For the text-containing cell, return its midpoint in [x, y] coordinate format. 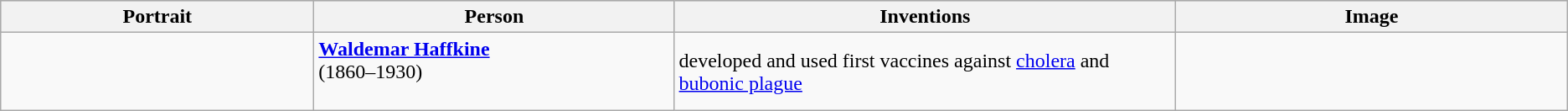
Portrait [157, 17]
Waldemar Haffkine (1860–1930) [494, 71]
Inventions [925, 17]
developed and used first vaccines against cholera and bubonic plague [925, 71]
Image [1372, 17]
Person [494, 17]
